Output the (x, y) coordinate of the center of the cell containing the given text.  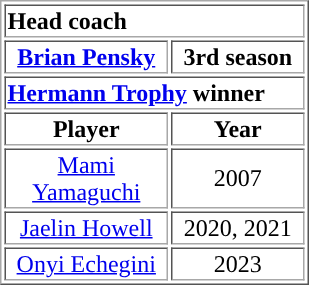
Jaelin Howell (86, 228)
Hermann Trophy winner (154, 92)
Onyi Echegini (86, 264)
Mami Yamaguchi (86, 178)
2023 (238, 264)
2007 (238, 178)
2020, 2021 (238, 228)
3rd season (238, 56)
Brian Pensky (86, 56)
Player (86, 128)
Head coach (154, 20)
Year (238, 128)
